Return the (x, y) coordinate for the center point of the cell that contains the specified text.  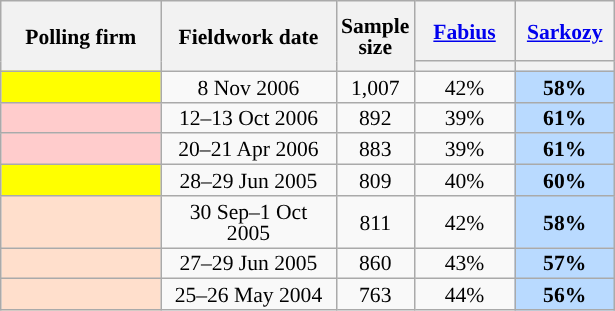
809 (375, 180)
Fieldwork date (248, 36)
763 (375, 294)
Sarkozy (565, 31)
892 (375, 118)
8 Nov 2006 (248, 86)
860 (375, 264)
12–13 Oct 2006 (248, 118)
Polling firm (81, 36)
811 (375, 222)
883 (375, 150)
28–29 Jun 2005 (248, 180)
Fabius (464, 31)
56% (565, 294)
27–29 Jun 2005 (248, 264)
Samplesize (375, 36)
60% (565, 180)
1,007 (375, 86)
20–21 Apr 2006 (248, 150)
57% (565, 264)
40% (464, 180)
30 Sep–1 Oct 2005 (248, 222)
44% (464, 294)
25–26 May 2004 (248, 294)
43% (464, 264)
